Find where the given text appears and provide that cell's center as [x, y] coordinate. 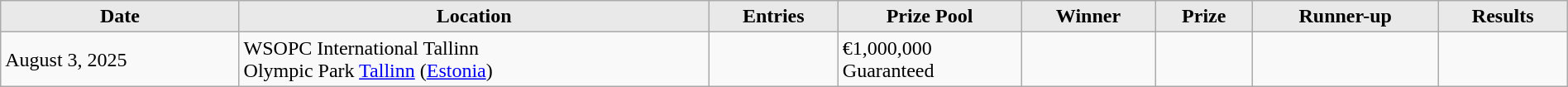
€1,000,000Guaranteed [930, 60]
Runner-up [1345, 17]
WSOPC International TallinnOlympic Park Tallinn (Estonia) [474, 60]
Results [1503, 17]
August 3, 2025 [120, 60]
Winner [1088, 17]
Location [474, 17]
Prize [1204, 17]
Entries [773, 17]
Date [120, 17]
Prize Pool [930, 17]
